Return the (x, y) coordinate for the center point of the cell that contains the specified text.  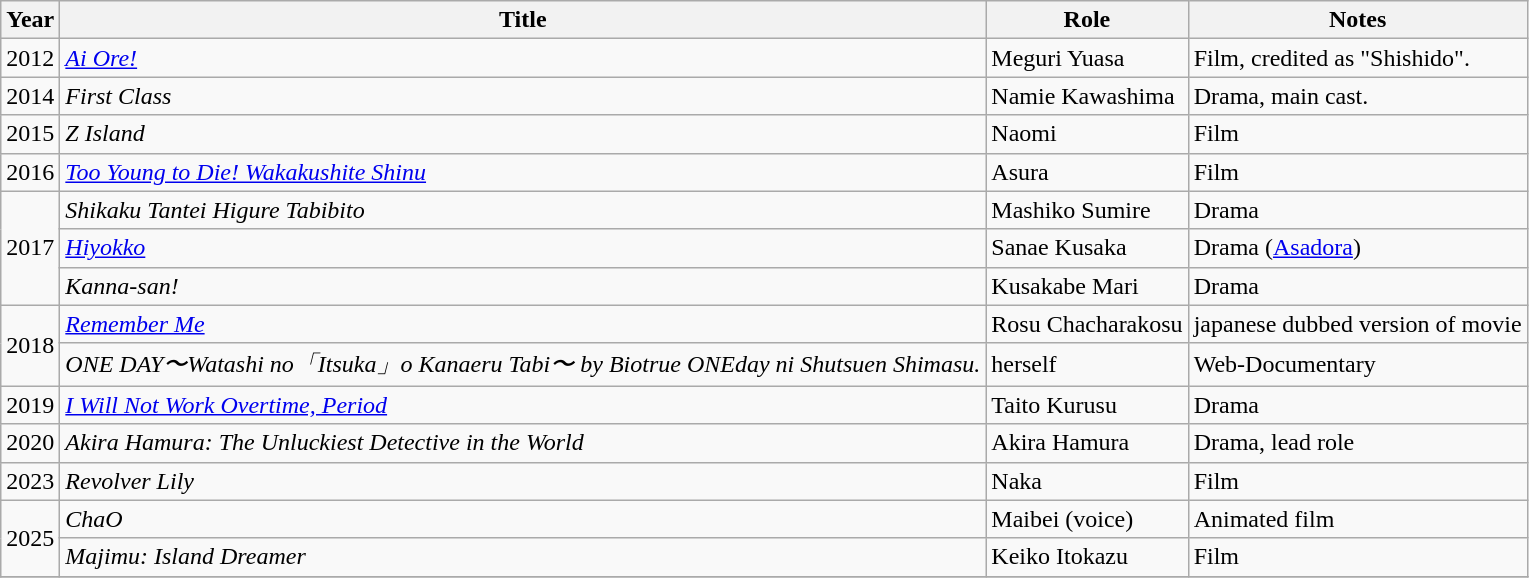
Z Island (523, 134)
Drama (Asadora) (1358, 248)
Web-Documentary (1358, 364)
japanese dubbed version of movie (1358, 324)
2023 (30, 481)
2018 (30, 346)
2015 (30, 134)
ONE DAY〜Watashi no「Itsuka」o Kanaeru Tabi〜 by Biotrue ONEday ni Shutsuen Shimasu. (523, 364)
herself (1087, 364)
Notes (1358, 20)
Mashiko Sumire (1087, 210)
2016 (30, 172)
First Class (523, 96)
Naomi (1087, 134)
Ai Ore! (523, 58)
Majimu: Island Dreamer (523, 557)
Film, credited as "Shishido". (1358, 58)
2014 (30, 96)
Asura (1087, 172)
Namie Kawashima (1087, 96)
Keiko Itokazu (1087, 557)
Naka (1087, 481)
Animated film (1358, 519)
Drama, main cast. (1358, 96)
2019 (30, 405)
2020 (30, 443)
2012 (30, 58)
Revolver Lily (523, 481)
Remember Me (523, 324)
Kusakabe Mari (1087, 286)
Akira Hamura: The Unluckiest Detective in the World (523, 443)
Role (1087, 20)
2017 (30, 248)
Maibei (voice) (1087, 519)
Kanna-san! (523, 286)
Title (523, 20)
Sanae Kusaka (1087, 248)
ChaO (523, 519)
Drama, lead role (1358, 443)
Akira Hamura (1087, 443)
Shikaku Tantei Higure Tabibito (523, 210)
Year (30, 20)
I Will Not Work Overtime, Period (523, 405)
Rosu Chacharakosu (1087, 324)
Taito Kurusu (1087, 405)
Too Young to Die! Wakakushite Shinu (523, 172)
Meguri Yuasa (1087, 58)
2025 (30, 538)
Hiyokko (523, 248)
